Determine the [X, Y] coordinate at the center of the cell enclosing the given text.  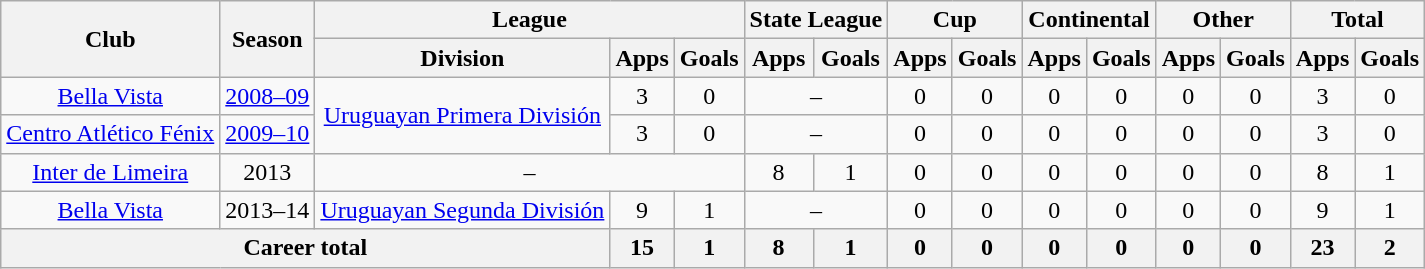
2013 [268, 172]
Season [268, 39]
Total [1357, 20]
23 [1322, 248]
Other [1223, 20]
Uruguayan Primera División [462, 115]
2009–10 [268, 134]
Club [110, 39]
2008–09 [268, 96]
League [530, 20]
Centro Atlético Fénix [110, 134]
15 [642, 248]
State League [816, 20]
Career total [306, 248]
2013–14 [268, 210]
Division [462, 58]
Uruguayan Segunda División [462, 210]
Continental [1089, 20]
Cup [955, 20]
Inter de Limeira [110, 172]
2 [1390, 248]
